Search for the cell housing the specified text and yield its (x, y) center coordinate. 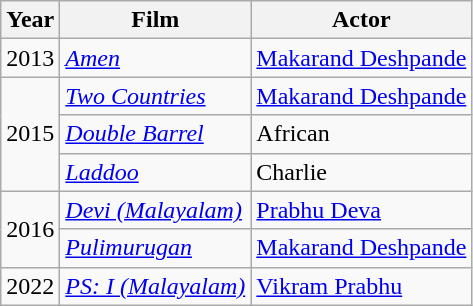
Actor (362, 20)
2016 (30, 229)
2022 (30, 286)
Amen (156, 58)
Film (156, 20)
Pulimurugan (156, 248)
Charlie (362, 172)
Prabhu Deva (362, 210)
Laddoo (156, 172)
Vikram Prabhu (362, 286)
PS: I (Malayalam) (156, 286)
African (362, 134)
2013 (30, 58)
Devi (Malayalam) (156, 210)
Double Barrel (156, 134)
2015 (30, 134)
Two Countries (156, 96)
Year (30, 20)
